From the cell containing the given text, extract its center point as [X, Y] coordinate. 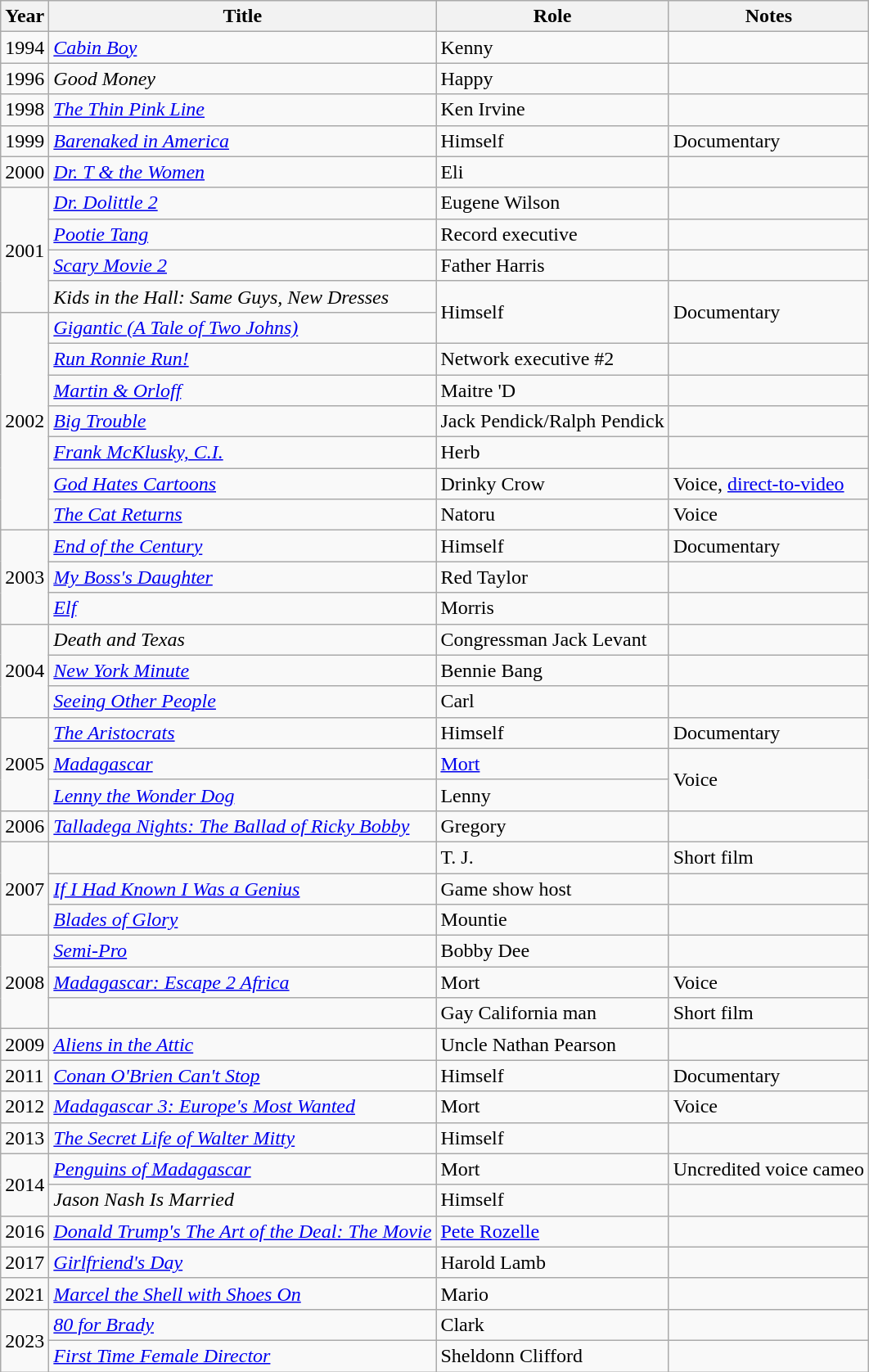
Girlfriend's Day [242, 1262]
Madagascar: Escape 2 Africa [242, 982]
Frank McKlusky, C.I. [242, 453]
2008 [25, 982]
The Thin Pink Line [242, 110]
Mountie [552, 920]
Ken Irvine [552, 110]
Pete Rozelle [552, 1231]
Good Money [242, 79]
Gigantic (A Tale of Two Johns) [242, 327]
Harold Lamb [552, 1262]
Madagascar 3: Europe's Most Wanted [242, 1107]
The Cat Returns [242, 515]
2003 [25, 577]
Morris [552, 608]
Pootie Tang [242, 234]
Lenny the Wonder Dog [242, 795]
2023 [25, 1340]
First Time Female Director [242, 1356]
New York Minute [242, 670]
Donald Trump's The Art of the Deal: The Movie [242, 1231]
Lenny [552, 795]
Father Harris [552, 265]
2006 [25, 826]
Carl [552, 702]
2017 [25, 1262]
2013 [25, 1138]
Natoru [552, 515]
Drinky Crow [552, 484]
Herb [552, 453]
Elf [242, 608]
If I Had Known I Was a Genius [242, 888]
Gregory [552, 826]
Kids in the Hall: Same Guys, New Dresses [242, 296]
Uncredited voice cameo [768, 1169]
Title [242, 16]
2014 [25, 1185]
T. J. [552, 857]
Maitre 'D [552, 390]
Blades of Glory [242, 920]
Barenaked in America [242, 141]
2011 [25, 1076]
Penguins of Madagascar [242, 1169]
80 for Brady [242, 1325]
Mario [552, 1293]
Aliens in the Attic [242, 1045]
The Aristocrats [242, 733]
My Boss's Daughter [242, 577]
Marcel the Shell with Shoes On [242, 1293]
2007 [25, 888]
Jack Pendick/Ralph Pendick [552, 422]
Cabin Boy [242, 47]
2001 [25, 250]
Network executive #2 [552, 359]
Clark [552, 1325]
Big Trouble [242, 422]
2021 [25, 1293]
2009 [25, 1045]
Congressman Jack Levant [552, 639]
Bennie Bang [552, 670]
2012 [25, 1107]
Game show host [552, 888]
Talladega Nights: The Ballad of Ricky Bobby [242, 826]
Gay California man [552, 1013]
Kenny [552, 47]
The Secret Life of Walter Mitty [242, 1138]
Death and Texas [242, 639]
Notes [768, 16]
Happy [552, 79]
Red Taylor [552, 577]
Eli [552, 172]
1994 [25, 47]
Uncle Nathan Pearson [552, 1045]
Scary Movie 2 [242, 265]
Year [25, 16]
1996 [25, 79]
Seeing Other People [242, 702]
Sheldonn Clifford [552, 1356]
Jason Nash Is Married [242, 1200]
Martin & Orloff [242, 390]
Semi-Pro [242, 951]
Madagascar [242, 764]
2016 [25, 1231]
Bobby Dee [552, 951]
1999 [25, 141]
Dr. Dolittle 2 [242, 203]
Eugene Wilson [552, 203]
Conan O'Brien Can't Stop [242, 1076]
Role [552, 16]
End of the Century [242, 546]
Dr. T & the Women [242, 172]
Record executive [552, 234]
2002 [25, 421]
Voice, direct-to-video [768, 484]
2000 [25, 172]
Run Ronnie Run! [242, 359]
God Hates Cartoons [242, 484]
2004 [25, 670]
1998 [25, 110]
2005 [25, 764]
